Search for the cell housing the specified text and yield its [x, y] center coordinate. 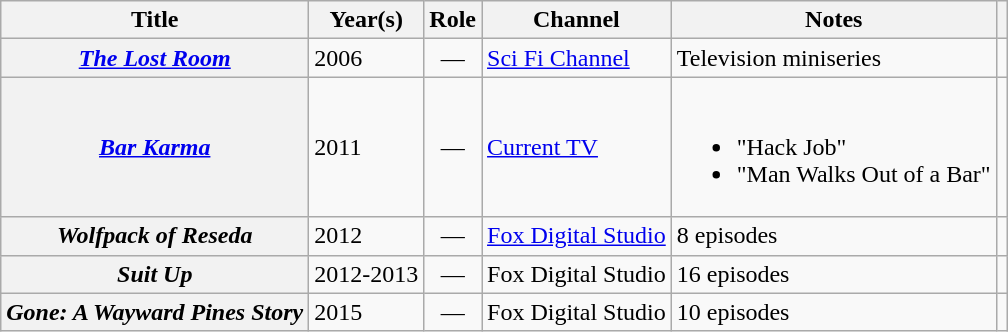
Role [453, 20]
2012 [366, 236]
Television miniseries [834, 58]
2015 [366, 312]
2011 [366, 147]
The Lost Room [155, 58]
Current TV [577, 147]
16 episodes [834, 274]
Bar Karma [155, 147]
Title [155, 20]
2006 [366, 58]
8 episodes [834, 236]
Suit Up [155, 274]
Year(s) [366, 20]
2012-2013 [366, 274]
"Hack Job" "Man Walks Out of a Bar" [834, 147]
Notes [834, 20]
Wolfpack of Reseda [155, 236]
10 episodes [834, 312]
Channel [577, 20]
Sci Fi Channel [577, 58]
Gone: A Wayward Pines Story [155, 312]
